Output the (X, Y) coordinate of the center of the cell containing the given text.  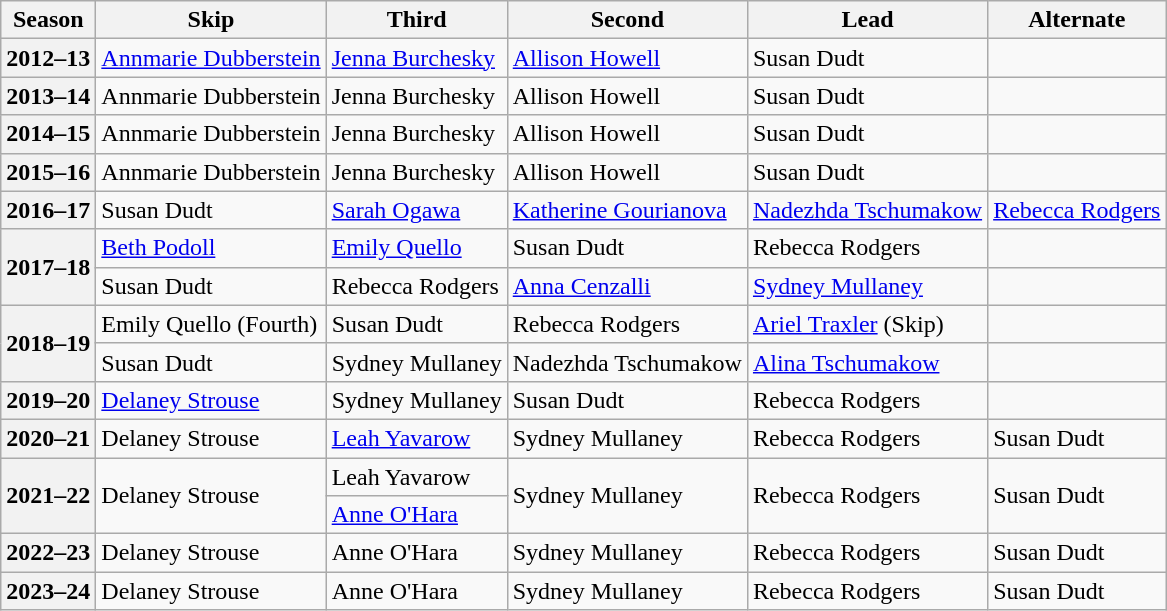
Emily Quello (416, 248)
2020–21 (48, 438)
Alternate (1077, 20)
2013–14 (48, 96)
2015–16 (48, 172)
2023–24 (48, 591)
Emily Quello (Fourth) (211, 324)
2022–23 (48, 553)
2018–19 (48, 343)
Katherine Gourianova (627, 210)
Second (627, 20)
2017–18 (48, 267)
Skip (211, 20)
2021–22 (48, 496)
Season (48, 20)
Anna Cenzalli (627, 286)
Third (416, 20)
2014–15 (48, 134)
Beth Podoll (211, 248)
2016–17 (48, 210)
2012–13 (48, 58)
Ariel Traxler (Skip) (867, 324)
Alina Tschumakow (867, 362)
2019–20 (48, 400)
Lead (867, 20)
Sarah Ogawa (416, 210)
